Identify which cell holds the provided text, then report its [X, Y] central coordinate. 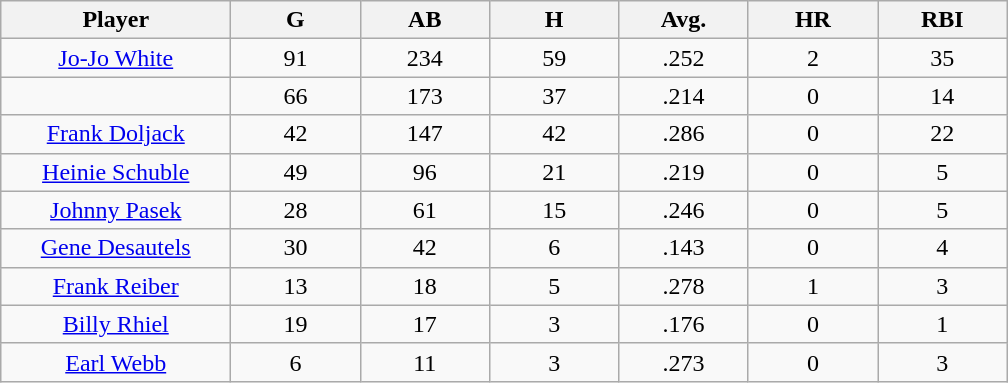
28 [296, 210]
2 [812, 58]
49 [296, 172]
173 [424, 96]
.278 [684, 286]
AB [424, 20]
.214 [684, 96]
G [296, 20]
96 [424, 172]
Earl Webb [116, 362]
.286 [684, 134]
4 [942, 248]
Player [116, 20]
11 [424, 362]
Frank Doljack [116, 134]
Gene Desautels [116, 248]
147 [424, 134]
13 [296, 286]
91 [296, 58]
21 [554, 172]
18 [424, 286]
RBI [942, 20]
Frank Reiber [116, 286]
35 [942, 58]
234 [424, 58]
Billy Rhiel [116, 324]
22 [942, 134]
.252 [684, 58]
17 [424, 324]
Johnny Pasek [116, 210]
15 [554, 210]
Heinie Schuble [116, 172]
66 [296, 96]
14 [942, 96]
19 [296, 324]
.176 [684, 324]
.143 [684, 248]
61 [424, 210]
59 [554, 58]
30 [296, 248]
.273 [684, 362]
.246 [684, 210]
Jo-Jo White [116, 58]
Avg. [684, 20]
H [554, 20]
37 [554, 96]
.219 [684, 172]
HR [812, 20]
